Capture the cell that displays the provided text and extract its (x, y) central coordinate. 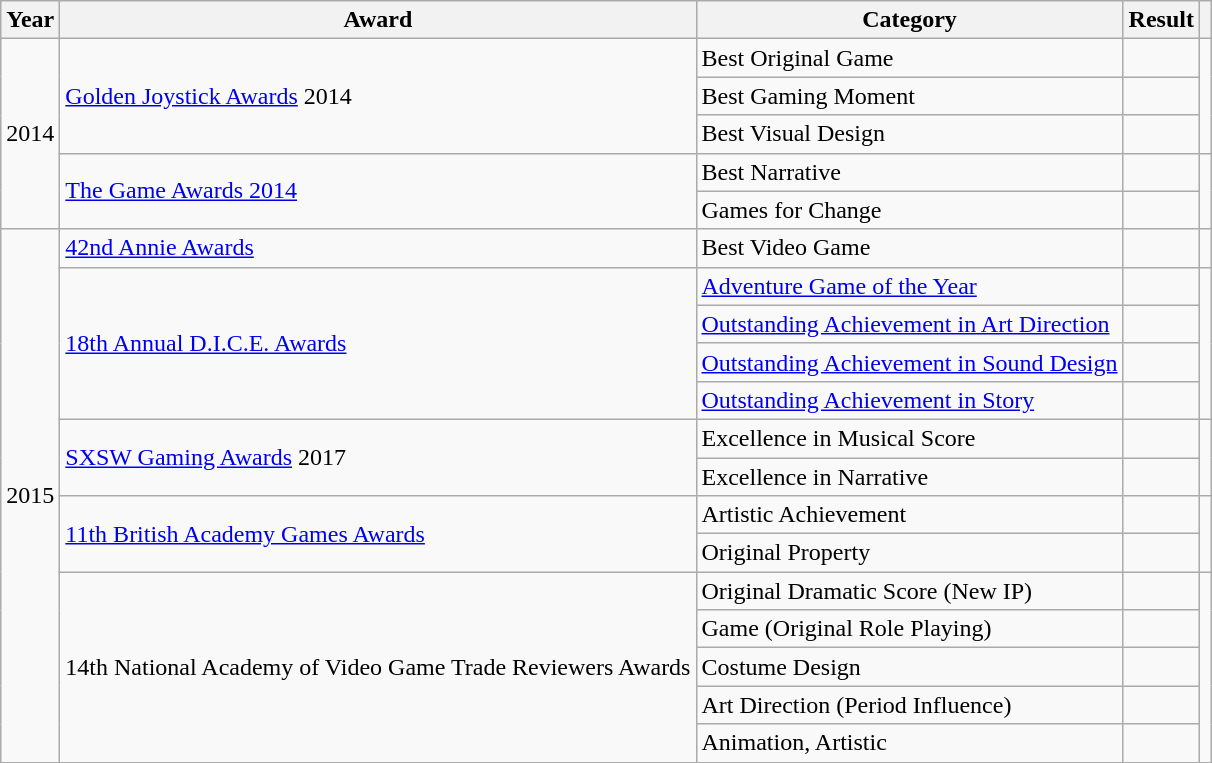
18th Annual D.I.C.E. Awards (378, 343)
Artistic Achievement (910, 515)
Category (910, 20)
Best Video Game (910, 248)
Outstanding Achievement in Story (910, 400)
14th National Academy of Video Game Trade Reviewers Awards (378, 667)
Best Original Game (910, 58)
Result (1161, 20)
Art Direction (Period Influence) (910, 705)
Adventure Game of the Year (910, 286)
SXSW Gaming Awards 2017 (378, 457)
Best Visual Design (910, 134)
Original Property (910, 553)
Outstanding Achievement in Sound Design (910, 362)
Year (30, 20)
Best Gaming Moment (910, 96)
Best Narrative (910, 172)
Game (Original Role Playing) (910, 629)
2015 (30, 496)
Excellence in Musical Score (910, 438)
Original Dramatic Score (New IP) (910, 591)
Games for Change (910, 210)
Golden Joystick Awards 2014 (378, 96)
Outstanding Achievement in Art Direction (910, 324)
Costume Design (910, 667)
11th British Academy Games Awards (378, 534)
Excellence in Narrative (910, 477)
Animation, Artistic (910, 743)
2014 (30, 134)
42nd Annie Awards (378, 248)
The Game Awards 2014 (378, 191)
Award (378, 20)
